Capture the cell that displays the provided text and extract its [x, y] central coordinate. 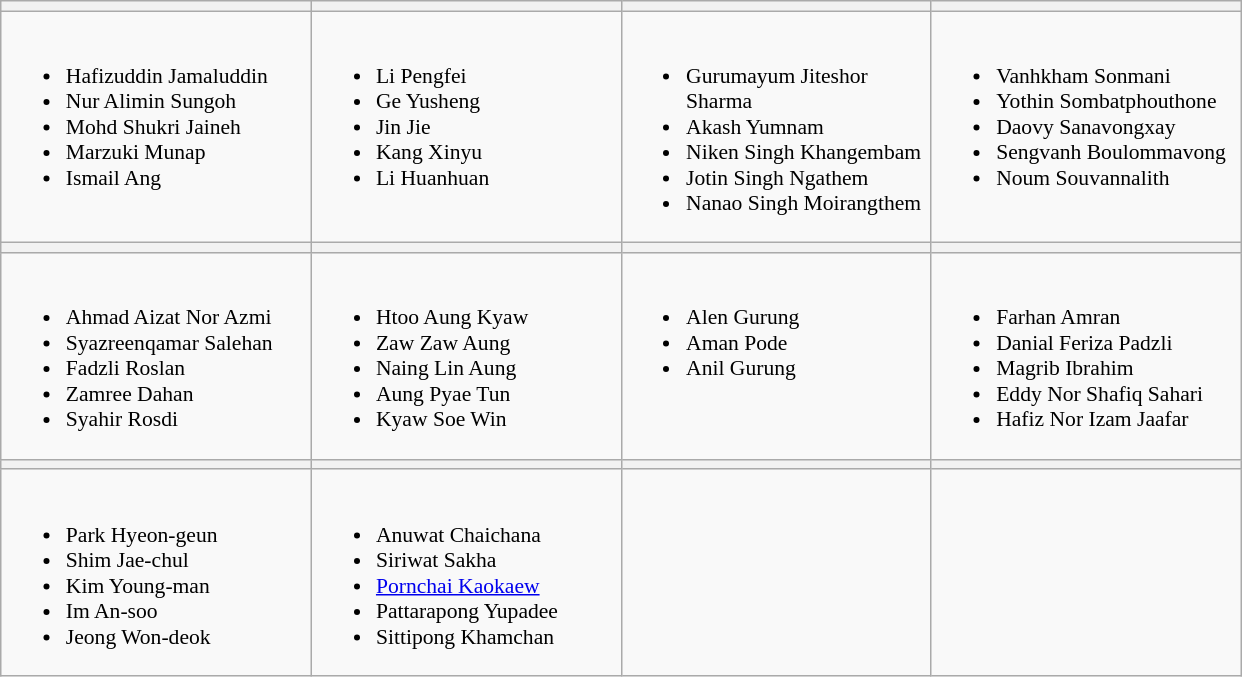
Vanhkham SonmaniYothin SombatphouthoneDaovy SanavongxaySengvanh BoulommavongNoum Souvannalith [1086, 127]
Gurumayum Jiteshor SharmaAkash YumnamNiken Singh KhangembamJotin Singh NgathemNanao Singh Moirangthem [776, 127]
Alen GurungAman PodeAnil Gurung [776, 356]
Anuwat ChaichanaSiriwat SakhaPornchai KaokaewPattarapong YupadeeSittipong Khamchan [466, 573]
Hafizuddin JamaluddinNur Alimin SungohMohd Shukri JainehMarzuki MunapIsmail Ang [156, 127]
Htoo Aung KyawZaw Zaw AungNaing Lin AungAung Pyae TunKyaw Soe Win [466, 356]
Park Hyeon-geunShim Jae-chulKim Young-manIm An-sooJeong Won-deok [156, 573]
Ahmad Aizat Nor AzmiSyazreenqamar SalehanFadzli RoslanZamree DahanSyahir Rosdi [156, 356]
Farhan AmranDanial Feriza PadzliMagrib IbrahimEddy Nor Shafiq SahariHafiz Nor Izam Jaafar [1086, 356]
Li PengfeiGe YushengJin JieKang XinyuLi Huanhuan [466, 127]
